Determine the (X, Y) coordinate at the center of the cell enclosing the given text.  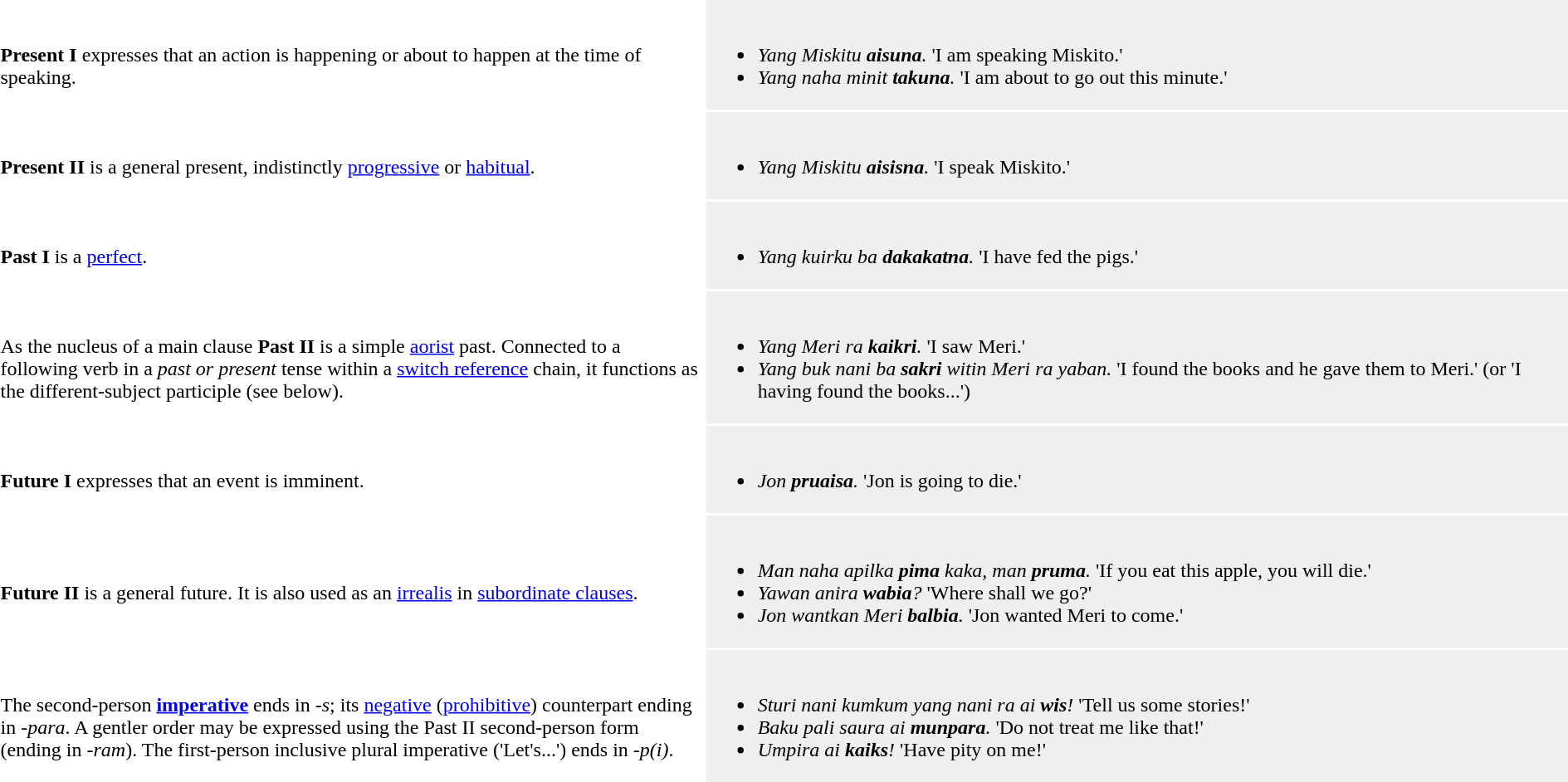
Yang Miskitu aisuna. 'I am speaking Miskito.'Yang naha minit takuna. 'I am about to go out this minute.' (1137, 55)
Yang Miskitu aisisna. 'I speak Miskito.' (1137, 156)
Yang kuirku ba dakakatna. 'I have fed the pigs.' (1137, 246)
Jon pruaisa. 'Jon is going to die.' (1137, 470)
